Detect which cell encompasses the target text, then output its [x, y] center coordinate. 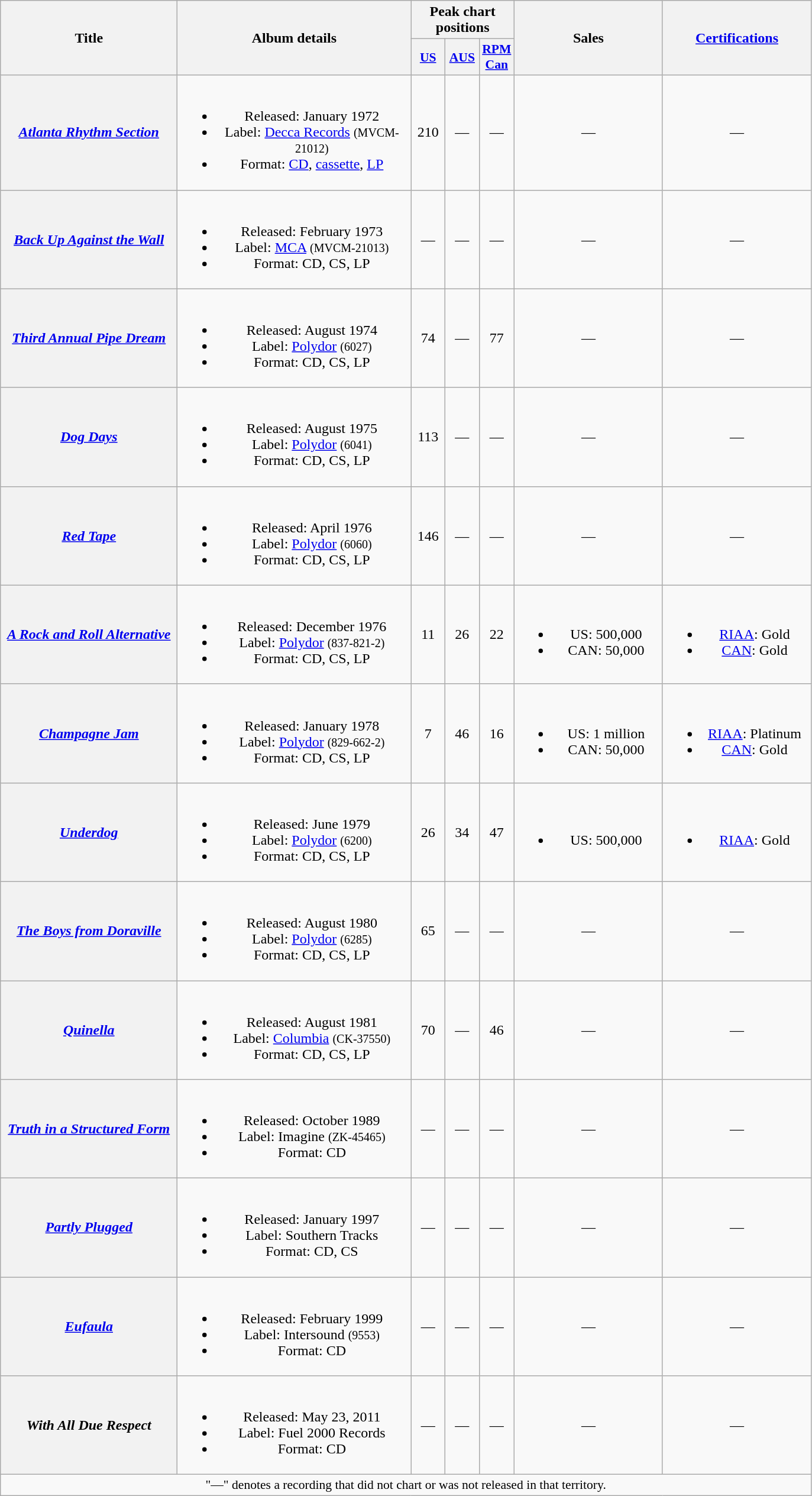
US [428, 57]
Released: August 1980Label: Polydor (6285)Format: CD, CS, LP [295, 931]
Sales [588, 38]
Released: June 1979Label: Polydor (6200)Format: CD, CS, LP [295, 832]
With All Due Respect [89, 1426]
Title [89, 38]
Red Tape [89, 536]
74 [428, 338]
7 [428, 734]
34 [462, 832]
Released: May 23, 2011Label: Fuel 2000 RecordsFormat: CD [295, 1426]
RIAA: GoldCAN: Gold [737, 634]
Eufaula [89, 1326]
"—" denotes a recording that did not chart or was not released in that territory. [406, 1485]
11 [428, 634]
Album details [295, 38]
Certifications [737, 38]
US: 500,000 [588, 832]
Released: December 1976Label: Polydor (837-821-2)Format: CD, CS, LP [295, 634]
RIAA: PlatinumCAN: Gold [737, 734]
Released: January 1997Label: Southern TracksFormat: CD, CS [295, 1228]
77 [497, 338]
US: 500,000CAN: 50,000 [588, 634]
Released: August 1974Label: Polydor (6027)Format: CD, CS, LP [295, 338]
Champagne Jam [89, 734]
22 [497, 634]
146 [428, 536]
210 [428, 133]
113 [428, 437]
Released: August 1975Label: Polydor (6041)Format: CD, CS, LP [295, 437]
Released: February 1999Label: Intersound (9553)Format: CD [295, 1326]
47 [497, 832]
65 [428, 931]
Third Annual Pipe Dream [89, 338]
The Boys from Doraville [89, 931]
AUS [462, 57]
Underdog [89, 832]
70 [428, 1030]
Quinella [89, 1030]
Released: January 1978Label: Polydor (829-662-2)Format: CD, CS, LP [295, 734]
Dog Days [89, 437]
Truth in a Structured Form [89, 1129]
Released: April 1976Label: Polydor (6060)Format: CD, CS, LP [295, 536]
Released: October 1989Label: Imagine (ZK-45465)Format: CD [295, 1129]
16 [497, 734]
Atlanta Rhythm Section [89, 133]
Partly Plugged [89, 1228]
RIAA: Gold [737, 832]
Released: February 1973Label: MCA (MVCM-21013)Format: CD, CS, LP [295, 239]
Peak chart positions [462, 20]
RPM Can [497, 57]
US: 1 millionCAN: 50,000 [588, 734]
Released: January 1972Label: Decca Records (MVCM-21012)Format: CD, cassette, LP [295, 133]
A Rock and Roll Alternative [89, 634]
Released: August 1981Label: Columbia (CK-37550)Format: CD, CS, LP [295, 1030]
Back Up Against the Wall [89, 239]
